Search for the cell housing the specified text and yield its [x, y] center coordinate. 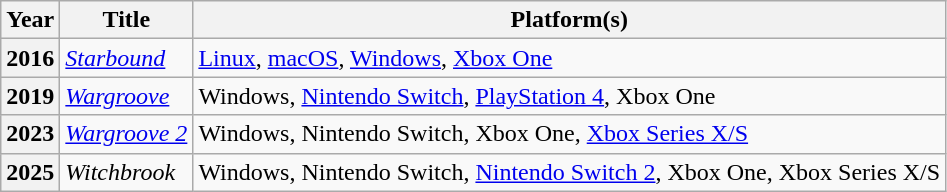
Windows, Nintendo Switch, Xbox One, Xbox Series X/S [570, 134]
Platform(s) [570, 20]
Wargroove 2 [126, 134]
2016 [30, 58]
Windows, Nintendo Switch, PlayStation 4, Xbox One [570, 96]
Title [126, 20]
Witchbrook [126, 172]
2025 [30, 172]
2019 [30, 96]
Starbound [126, 58]
Year [30, 20]
Linux, macOS, Windows, Xbox One [570, 58]
Wargroove [126, 96]
2023 [30, 134]
Windows, Nintendo Switch, Nintendo Switch 2, Xbox One, Xbox Series X/S [570, 172]
